Capture the cell that displays the provided text and extract its (x, y) central coordinate. 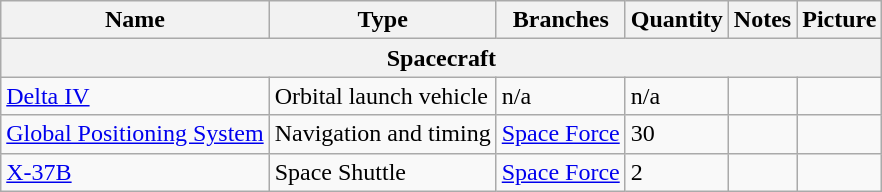
Navigation and timing (382, 134)
Branches (560, 20)
Spacecraft (442, 58)
Orbital launch vehicle (382, 96)
Name (135, 20)
2 (676, 172)
Quantity (676, 20)
Type (382, 20)
30 (676, 134)
Global Positioning System (135, 134)
Notes (762, 20)
Space Shuttle (382, 172)
Picture (840, 20)
X-37B (135, 172)
Delta IV (135, 96)
